Provide the (x, y) coordinate of the cell's center where the given text is located.  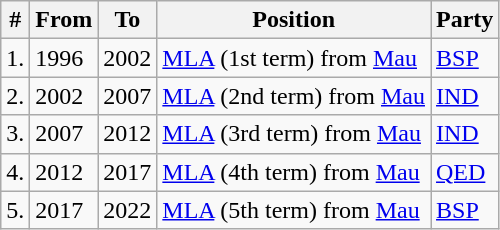
MLA (1st term) from Mau (294, 58)
2022 (128, 210)
1996 (64, 58)
MLA (5th term) from Mau (294, 210)
MLA (3rd term) from Mau (294, 134)
To (128, 20)
1. (16, 58)
Party (464, 20)
From (64, 20)
MLA (4th term) from Mau (294, 172)
MLA (2nd term) from Mau (294, 96)
Position (294, 20)
QED (464, 172)
2. (16, 96)
3. (16, 134)
4. (16, 172)
5. (16, 210)
# (16, 20)
